Output the [X, Y] coordinate of the center of the cell containing the given text.  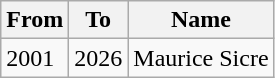
2026 [98, 58]
Name [201, 20]
Maurice Sicre [201, 58]
2001 [35, 58]
From [35, 20]
To [98, 20]
